Extract the (x, y) coordinate from the center of the cell holding the provided text.  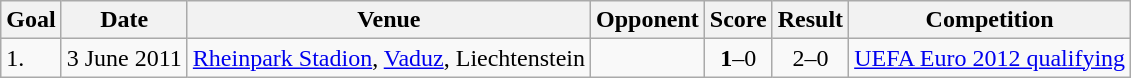
Venue (388, 20)
2–0 (810, 58)
1–0 (738, 58)
3 June 2011 (124, 58)
UEFA Euro 2012 qualifying (990, 58)
1. (31, 58)
Date (124, 20)
Score (738, 20)
Competition (990, 20)
Opponent (648, 20)
Rheinpark Stadion, Vaduz, Liechtenstein (388, 58)
Result (810, 20)
Goal (31, 20)
